Pinpoint the cell where the given text exists, returning its (x, y) midpoint coordinate. 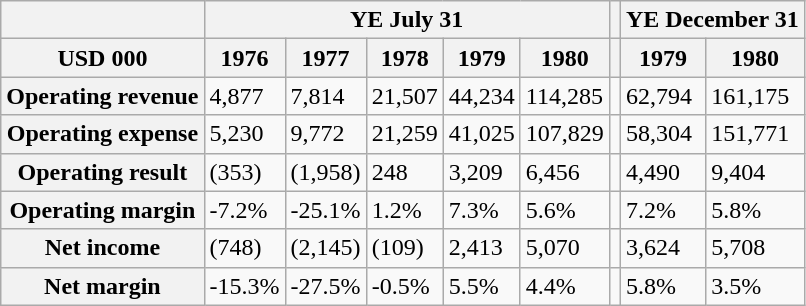
114,285 (564, 96)
-0.5% (404, 286)
4,877 (244, 96)
9,404 (756, 172)
1.2% (404, 210)
58,304 (662, 134)
(2,145) (326, 248)
Net margin (102, 286)
3.5% (756, 286)
-25.1% (326, 210)
-27.5% (326, 286)
7.2% (662, 210)
151,771 (756, 134)
107,829 (564, 134)
YE July 31 (406, 20)
USD 000 (102, 58)
2,413 (482, 248)
Operating margin (102, 210)
(353) (244, 172)
5,230 (244, 134)
161,175 (756, 96)
(748) (244, 248)
1978 (404, 58)
4.4% (564, 286)
5,070 (564, 248)
21,259 (404, 134)
5.6% (564, 210)
1976 (244, 58)
-7.2% (244, 210)
(1,958) (326, 172)
7,814 (326, 96)
3,209 (482, 172)
41,025 (482, 134)
3,624 (662, 248)
44,234 (482, 96)
Operating expense (102, 134)
4,490 (662, 172)
21,507 (404, 96)
YE December 31 (712, 20)
9,772 (326, 134)
248 (404, 172)
Operating result (102, 172)
7.3% (482, 210)
5,708 (756, 248)
6,456 (564, 172)
Operating revenue (102, 96)
62,794 (662, 96)
-15.3% (244, 286)
(109) (404, 248)
5.5% (482, 286)
Net income (102, 248)
1977 (326, 58)
